Provide the (x, y) coordinate of the cell's center where the given text is located.  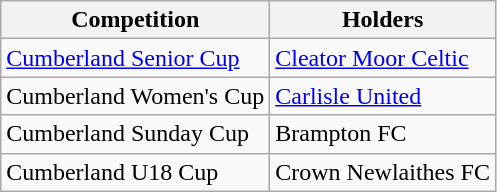
Brampton FC (383, 134)
Carlisle United (383, 96)
Holders (383, 20)
Cumberland Women's Cup (136, 96)
Competition (136, 20)
Cleator Moor Celtic (383, 58)
Cumberland Sunday Cup (136, 134)
Cumberland U18 Cup (136, 172)
Cumberland Senior Cup (136, 58)
Crown Newlaithes FC (383, 172)
